Pinpoint the cell where the given text exists, returning its (x, y) midpoint coordinate. 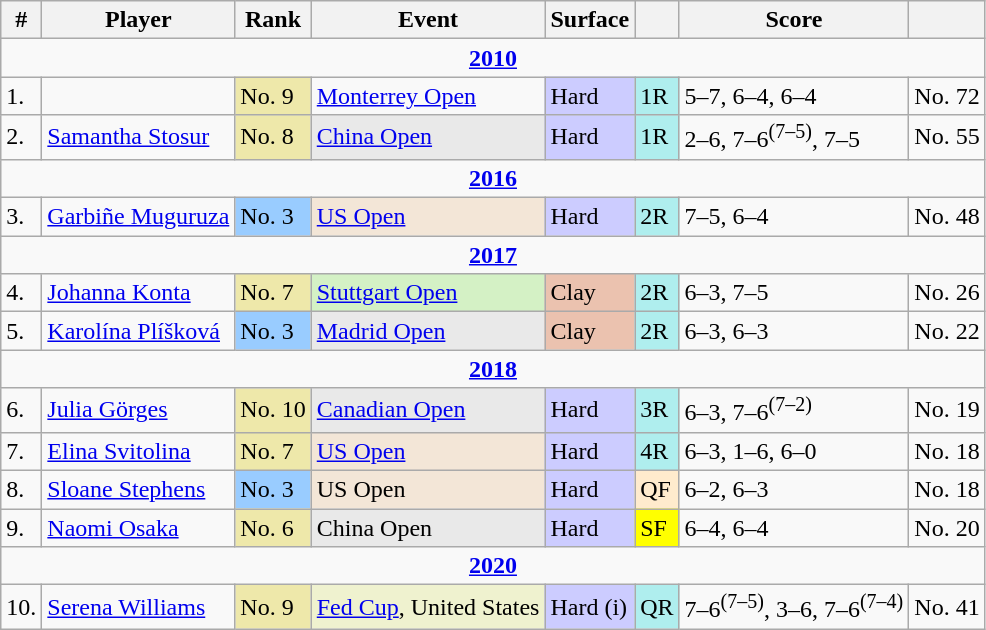
Score (794, 20)
No. 20 (947, 528)
5. (22, 331)
6. (22, 410)
6–2, 6–3 (794, 489)
7–6(7–5), 3–6, 7–6(7–4) (794, 608)
No. 48 (947, 217)
7–5, 6–4 (794, 217)
Hard (i) (590, 608)
3. (22, 217)
Karolína Plíšková (138, 331)
2. (22, 138)
Canadian Open (428, 410)
Madrid Open (428, 331)
No. 72 (947, 96)
No. 22 (947, 331)
7. (22, 451)
Event (428, 20)
6–3, 1–6, 6–0 (794, 451)
10. (22, 608)
No. 6 (273, 528)
Fed Cup, United States (428, 608)
No. 26 (947, 293)
2020 (493, 566)
Sloane Stephens (138, 489)
# (22, 20)
5–7, 6–4, 6–4 (794, 96)
9. (22, 528)
Garbiñe Muguruza (138, 217)
2010 (493, 58)
2–6, 7–6(7–5), 7–5 (794, 138)
6–3, 7–5 (794, 293)
Rank (273, 20)
1. (22, 96)
2017 (493, 255)
4R (657, 451)
No. 8 (273, 138)
2016 (493, 178)
No. 55 (947, 138)
6–4, 6–4 (794, 528)
Stuttgart Open (428, 293)
No. 10 (273, 410)
QF (657, 489)
Monterrey Open (428, 96)
6–3, 6–3 (794, 331)
6–3, 7–6(7–2) (794, 410)
No. 19 (947, 410)
Samantha Stosur (138, 138)
Julia Görges (138, 410)
3R (657, 410)
8. (22, 489)
Johanna Konta (138, 293)
QR (657, 608)
Serena Williams (138, 608)
Naomi Osaka (138, 528)
SF (657, 528)
2018 (493, 369)
Player (138, 20)
Surface (590, 20)
Elina Svitolina (138, 451)
4. (22, 293)
No. 41 (947, 608)
